Return the [x, y] coordinate for the center point of the cell that contains the specified text.  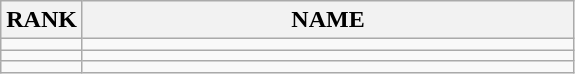
RANK [42, 20]
NAME [328, 20]
